For the text-containing cell, return its midpoint in (X, Y) coordinate format. 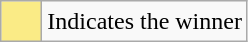
Indicates the winner (145, 22)
